Scan for the cell matching the given text and deliver its (x, y) coordinate at center. 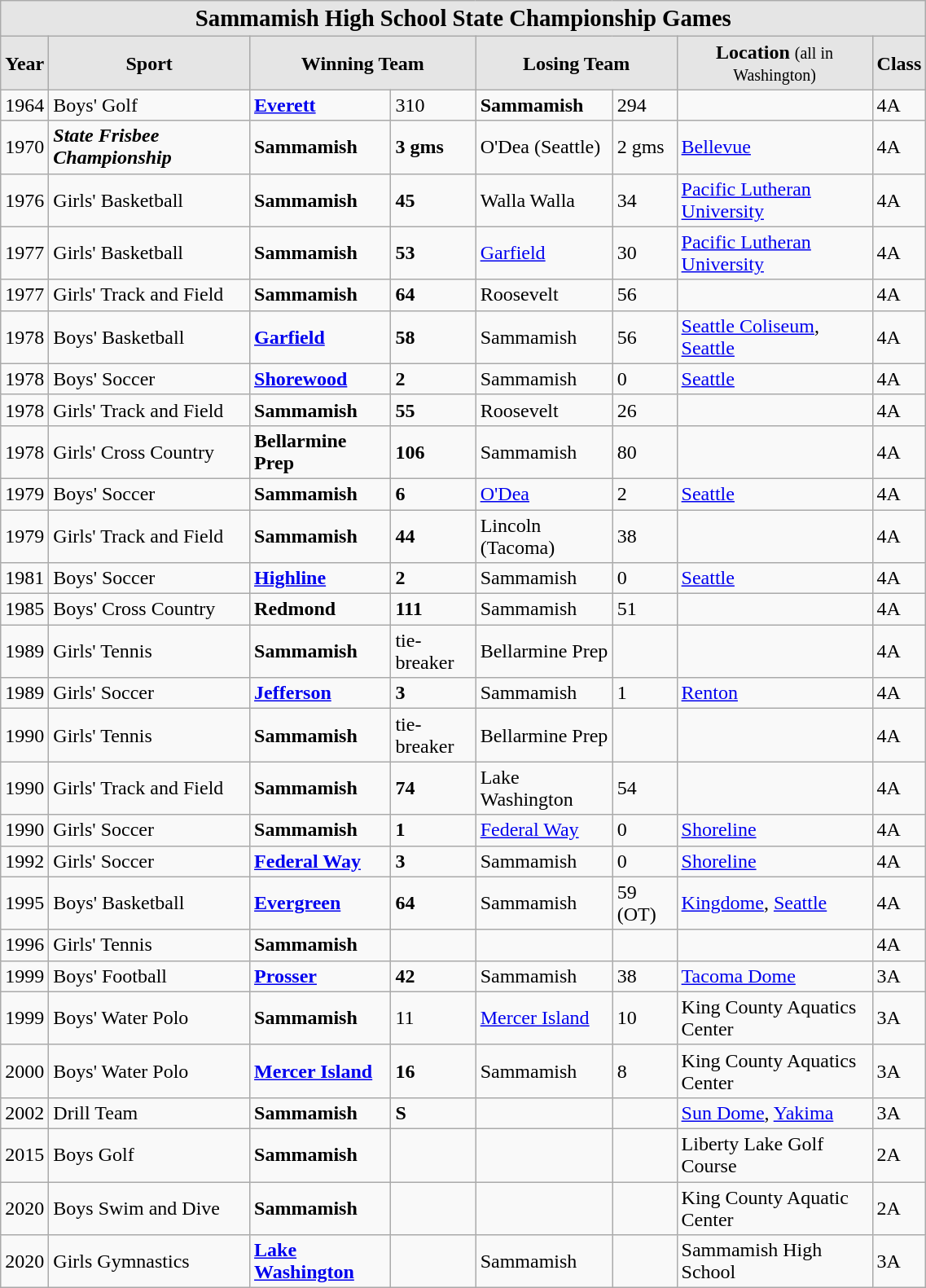
S (433, 1113)
Class (899, 64)
2015 (24, 1155)
30 (645, 253)
59 (OT) (645, 903)
53 (433, 253)
1981 (24, 578)
Girls' Cross Country (150, 451)
1970 (24, 147)
58 (433, 337)
51 (645, 609)
Walla Walla (544, 200)
Location (all in Washington) (775, 64)
2002 (24, 1113)
Winning Team (363, 64)
Shorewood (321, 379)
Lincoln (Tacoma) (544, 536)
74 (433, 789)
34 (645, 200)
Kingdome, Seattle (775, 903)
1995 (24, 903)
1985 (24, 609)
1964 (24, 105)
O'Dea (544, 494)
King County Aquatic Center (775, 1207)
11 (433, 1018)
Boys' Cross Country (150, 609)
Everett (321, 105)
1992 (24, 861)
Jefferson (321, 693)
111 (433, 609)
55 (433, 410)
Girls Gymnastics (150, 1261)
Boys Golf (150, 1155)
16 (433, 1070)
O'Dea (Seattle) (544, 147)
54 (645, 789)
Seattle Coliseum, Seattle (775, 337)
Year (24, 64)
80 (645, 451)
State Frisbee Championship (150, 147)
Boys' Football (150, 976)
10 (645, 1018)
1996 (24, 945)
Sammamish High School State Championship Games (463, 19)
44 (433, 536)
Tacoma Dome (775, 976)
Redmond (321, 609)
2000 (24, 1070)
2 gms (645, 147)
Losing Team (577, 64)
Liberty Lake Golf Course (775, 1155)
294 (645, 105)
106 (433, 451)
Boys' Golf (150, 105)
42 (433, 976)
Sammamish High School (775, 1261)
Sun Dome, Yakima (775, 1113)
Renton (775, 693)
310 (433, 105)
26 (645, 410)
Boys Swim and Dive (150, 1207)
3 gms (433, 147)
8 (645, 1070)
45 (433, 200)
6 (433, 494)
Sport (150, 64)
Evergreen (321, 903)
Bellevue (775, 147)
1976 (24, 200)
Highline (321, 578)
Drill Team (150, 1113)
Prosser (321, 976)
